Determine the (x, y) coordinate at the center of the cell enclosing the given text.  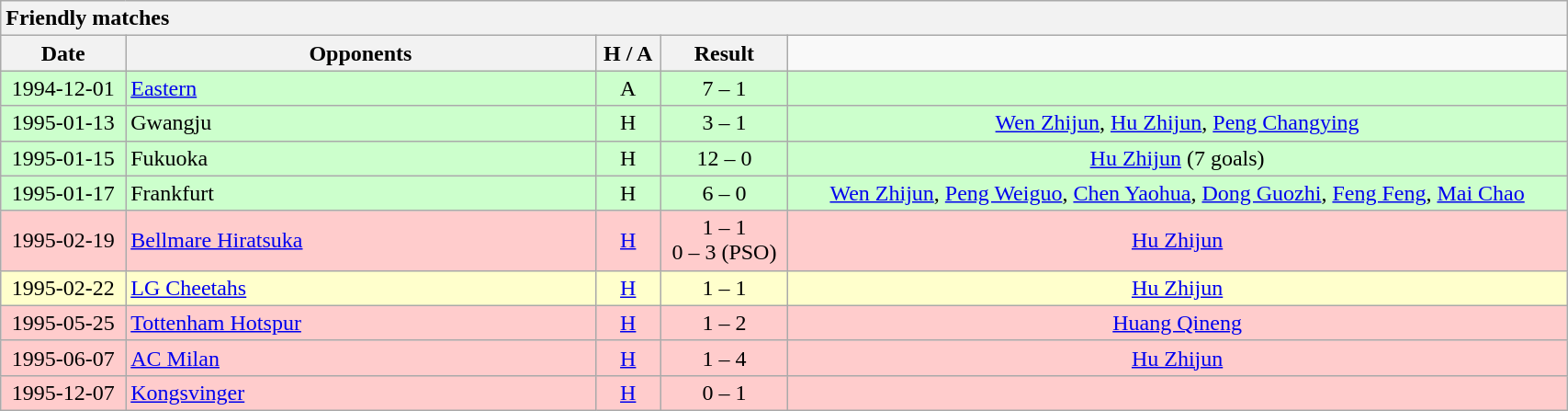
AC Milan (360, 358)
A (628, 88)
3 – 1 (724, 123)
Fukuoka (360, 158)
1 – 2 (724, 323)
Bellmare Hiratsuka (360, 241)
Frankfurt (360, 193)
H / A (628, 53)
Friendly matches (784, 18)
Wen Zhijun, Peng Weiguo, Chen Yaohua, Dong Guozhi, Feng Feng, Mai Chao (1178, 193)
1995-01-17 (63, 193)
1 – 4 (724, 358)
Eastern (360, 88)
Huang Qineng (1178, 323)
Opponents (360, 53)
Wen Zhijun, Hu Zhijun, Peng Changying (1178, 123)
0 – 1 (724, 393)
Kongsvinger (360, 393)
Gwangju (360, 123)
1995-06-07 (63, 358)
Result (724, 53)
1995-01-13 (63, 123)
7 – 1 (724, 88)
LG Cheetahs (360, 288)
1995-01-15 (63, 158)
1995-05-25 (63, 323)
Hu Zhijun (7 goals) (1178, 158)
6 – 0 (724, 193)
12 – 0 (724, 158)
1 – 1 0 – 3 (PSO) (724, 241)
1995-02-22 (63, 288)
1 – 1 (724, 288)
1995-12-07 (63, 393)
Date (63, 53)
1994-12-01 (63, 88)
1995-02-19 (63, 241)
Tottenham Hotspur (360, 323)
